From the cell containing the given text, extract its center point as (X, Y) coordinate. 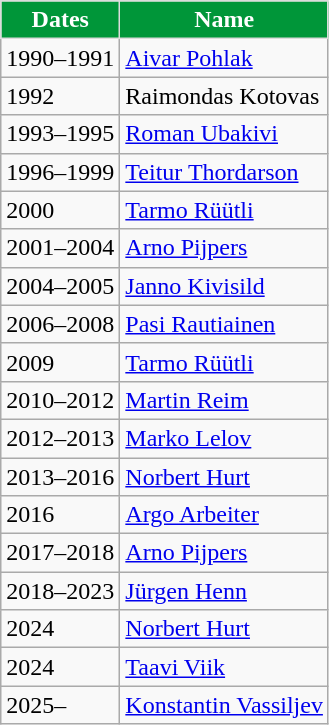
Raimondas Kotovas (224, 96)
1996–1999 (60, 172)
2012–2013 (60, 438)
2016 (60, 515)
Marko Lelov (224, 438)
2010–2012 (60, 400)
Jürgen Henn (224, 591)
2009 (60, 362)
Aivar Pohlak (224, 58)
Roman Ubakivi (224, 134)
Janno Kivisild (224, 286)
Teitur Thordarson (224, 172)
2018–2023 (60, 591)
1990–1991 (60, 58)
2001–2004 (60, 248)
Pasi Rautiainen (224, 324)
Argo Arbeiter (224, 515)
1992 (60, 96)
Konstantin Vassiljev (224, 705)
Dates (60, 20)
2013–2016 (60, 477)
2017–2018 (60, 553)
Name (224, 20)
2004–2005 (60, 286)
2000 (60, 210)
2006–2008 (60, 324)
Taavi Viik (224, 667)
1993–1995 (60, 134)
2025– (60, 705)
Martin Reim (224, 400)
